From the cell containing the given text, extract its center point as [x, y] coordinate. 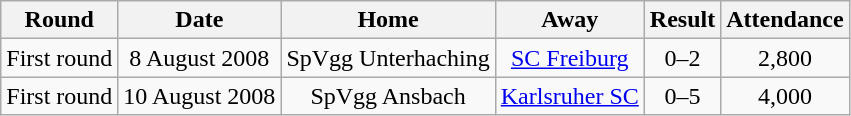
Karlsruher SC [570, 96]
0–2 [682, 58]
Attendance [785, 20]
Result [682, 20]
Round [60, 20]
SC Freiburg [570, 58]
4,000 [785, 96]
0–5 [682, 96]
Away [570, 20]
SpVgg Ansbach [388, 96]
2,800 [785, 58]
SpVgg Unterhaching [388, 58]
Date [200, 20]
10 August 2008 [200, 96]
Home [388, 20]
8 August 2008 [200, 58]
